Output the (X, Y) coordinate of the center of the cell containing the given text.  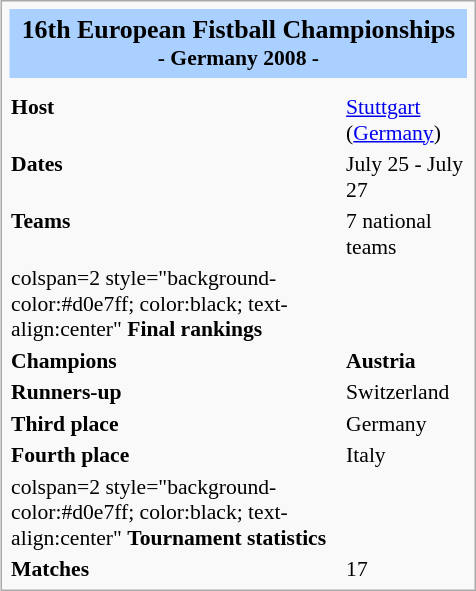
July 25 - July 27 (406, 176)
Teams (176, 233)
colspan=2 style="background-color:#d0e7ff; color:black; text-align:center" Final rankings (176, 303)
Third place (176, 423)
Germany (406, 423)
Austria (406, 360)
Italy (406, 454)
Champions (176, 360)
colspan=2 style="background-color:#d0e7ff; color:black; text-align:center" Tournament statistics (176, 512)
Dates (176, 176)
17 (406, 568)
Fourth place (176, 454)
16th European Fistball Championships - Germany 2008 - (239, 43)
Stuttgart (Germany) (406, 119)
Matches (176, 568)
Switzerland (406, 391)
Host (176, 119)
7 national teams (406, 233)
Runners-up (176, 391)
